Pinpoint the cell where the given text exists, returning its [X, Y] midpoint coordinate. 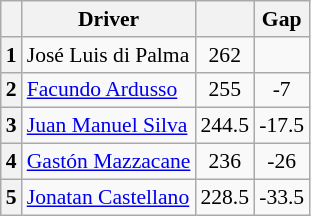
228.5 [224, 197]
Facundo Ardusso [109, 90]
2 [12, 90]
244.5 [224, 126]
255 [224, 90]
-26 [282, 162]
Driver [109, 19]
Juan Manuel Silva [109, 126]
262 [224, 55]
1 [12, 55]
-33.5 [282, 197]
236 [224, 162]
José Luis di Palma [109, 55]
3 [12, 126]
5 [12, 197]
Gastón Mazzacane [109, 162]
4 [12, 162]
Gap [282, 19]
-7 [282, 90]
-17.5 [282, 126]
Jonatan Castellano [109, 197]
